Return the [X, Y] coordinate for the center point of the cell that contains the specified text.  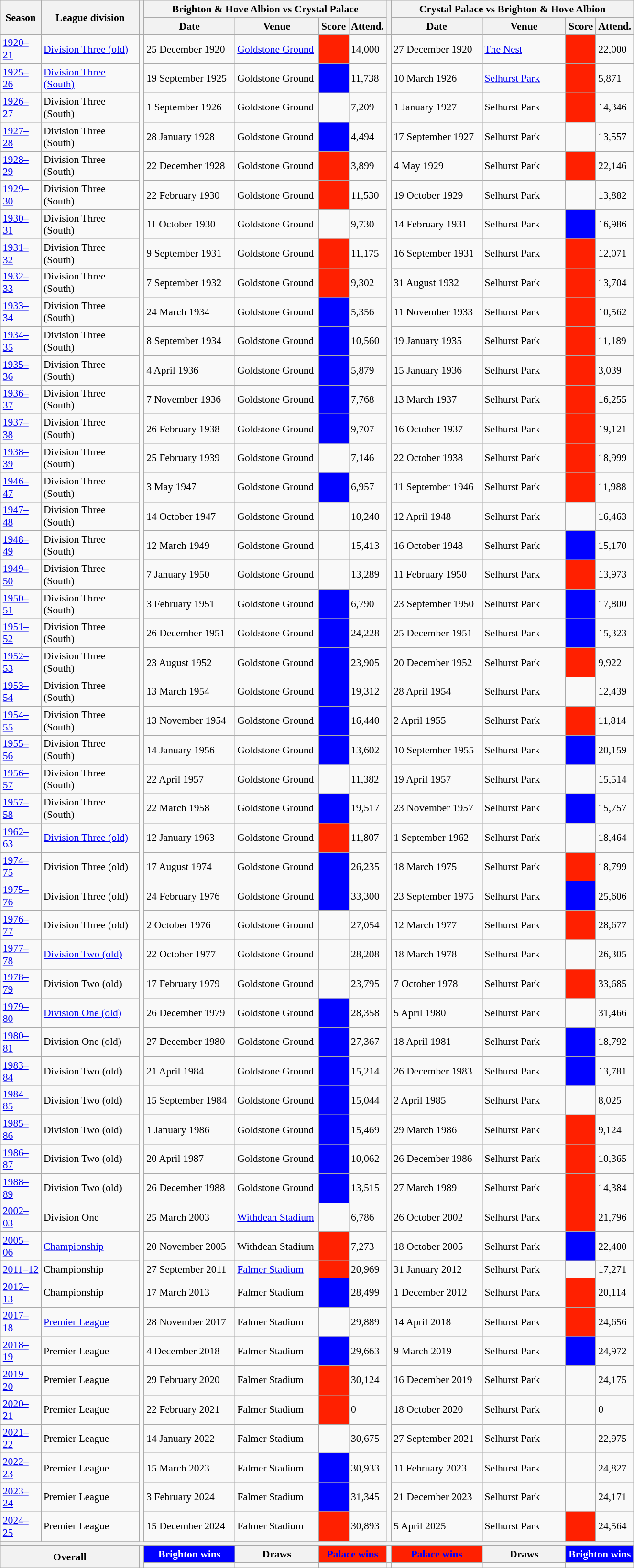
27 September 2011 [189, 1270]
Brighton & Hove Albion vs Crystal Palace [265, 9]
1954–55 [21, 720]
22 October 1977 [189, 955]
9,707 [367, 429]
30,124 [367, 1381]
4 April 1936 [189, 371]
29 February 2020 [189, 1381]
7 September 1932 [189, 283]
9,302 [367, 283]
17 September 1927 [437, 137]
31 August 1932 [437, 283]
Overall [70, 1557]
1976–77 [21, 925]
1952–53 [21, 662]
3,899 [367, 166]
13,781 [615, 1071]
1979–80 [21, 1013]
11,988 [615, 487]
4 December 2018 [189, 1351]
1977–78 [21, 955]
1929–30 [21, 195]
11,530 [367, 195]
15,514 [615, 780]
22 April 1957 [189, 780]
24,656 [615, 1321]
20 November 2005 [189, 1247]
25 March 2003 [189, 1217]
Division One [90, 1217]
25,606 [615, 896]
14 October 1947 [189, 516]
1948–49 [21, 546]
15,214 [367, 1071]
27 December 1920 [437, 49]
15,044 [367, 1101]
1985–86 [21, 1129]
18 March 1975 [437, 867]
29 March 1986 [437, 1129]
20,969 [367, 1270]
25 February 1939 [189, 458]
1 September 1926 [189, 108]
21,796 [615, 1217]
31,466 [615, 1013]
26,305 [615, 955]
9 September 1931 [189, 253]
7,209 [367, 108]
18,999 [615, 458]
1962–63 [21, 838]
21 April 1984 [189, 1071]
16 September 1931 [437, 253]
28,358 [367, 1013]
15 September 1984 [189, 1101]
18 October 2020 [437, 1409]
28,208 [367, 955]
31 January 2012 [437, 1270]
4,494 [367, 137]
22 December 1928 [189, 166]
13 March 1954 [189, 692]
22,000 [615, 49]
26 December 1951 [189, 634]
1946–47 [21, 487]
2017–18 [21, 1321]
5,356 [367, 312]
14 January 1956 [189, 750]
7,273 [367, 1247]
30,675 [367, 1439]
29,889 [367, 1321]
18,464 [615, 838]
1931–32 [21, 253]
24 February 1976 [189, 896]
1928–29 [21, 166]
19 April 1957 [437, 780]
16,986 [615, 225]
27,054 [367, 925]
1955–56 [21, 750]
13,515 [367, 1188]
8,025 [615, 1101]
28,677 [615, 925]
1975–76 [21, 896]
22 March 1958 [189, 808]
16 December 2019 [437, 1381]
2021–22 [21, 1439]
15,757 [615, 808]
1953–54 [21, 692]
15,170 [615, 546]
26 December 1979 [189, 1013]
14,000 [367, 49]
2024–25 [21, 1526]
12 March 1949 [189, 546]
11 November 1933 [437, 312]
15,413 [367, 546]
4 May 1929 [437, 166]
10,240 [367, 516]
26 December 1986 [437, 1159]
10,365 [615, 1159]
5 April 2025 [437, 1526]
10 March 1926 [437, 78]
22,146 [615, 166]
15,469 [367, 1129]
27 September 2021 [437, 1439]
14 April 2018 [437, 1321]
5 April 1980 [437, 1013]
11,807 [367, 838]
2022–23 [21, 1468]
10 September 1955 [437, 750]
7 November 1936 [189, 399]
22,975 [615, 1439]
24,171 [615, 1497]
25 December 1951 [437, 634]
11,738 [367, 78]
12,071 [615, 253]
16,440 [367, 720]
14,346 [615, 108]
Season [21, 17]
2012–13 [21, 1293]
14,384 [615, 1188]
18,799 [615, 867]
30,933 [367, 1468]
5,871 [615, 78]
19,517 [367, 808]
7,146 [367, 458]
1956–57 [21, 780]
2011–12 [21, 1270]
13,557 [615, 137]
1934–35 [21, 341]
8 September 1934 [189, 341]
7,768 [367, 399]
15 March 2023 [189, 1468]
24,175 [615, 1381]
1930–31 [21, 225]
25 December 1920 [189, 49]
12 January 1963 [189, 838]
1926–27 [21, 108]
1978–79 [21, 983]
27,367 [367, 1042]
24,564 [615, 1526]
2018–19 [21, 1351]
19,121 [615, 429]
24,972 [615, 1351]
20 April 1987 [189, 1159]
11,814 [615, 720]
6,790 [367, 604]
22 February 1930 [189, 195]
17 March 2013 [189, 1293]
1983–84 [21, 1071]
23 November 1957 [437, 808]
28 January 1928 [189, 137]
2019–20 [21, 1381]
18 April 1981 [437, 1042]
1984–85 [21, 1101]
1937–38 [21, 429]
27 March 1989 [437, 1188]
21 December 2023 [437, 1497]
22 October 1938 [437, 458]
2020–21 [21, 1409]
7 October 1978 [437, 983]
9,124 [615, 1129]
11,382 [367, 780]
3 February 2024 [189, 1497]
3 May 1947 [189, 487]
23 August 1952 [189, 662]
11 February 2023 [437, 1468]
23 September 1975 [437, 896]
1936–37 [21, 399]
7 January 1950 [189, 575]
17,271 [615, 1270]
9,730 [367, 225]
13,289 [367, 575]
28 April 1954 [437, 692]
11 September 1946 [437, 487]
6,786 [367, 1217]
13,704 [615, 283]
1988–89 [21, 1188]
Crystal Palace vs Brighton & Hove Albion [513, 9]
23,795 [367, 983]
5,879 [367, 371]
15 December 2024 [189, 1526]
13 November 1954 [189, 720]
9 March 2019 [437, 1351]
1951–52 [21, 634]
33,300 [367, 896]
24 March 1934 [189, 312]
12 April 1948 [437, 516]
9,922 [615, 662]
17 February 1979 [189, 983]
28 November 2017 [189, 1321]
26,235 [367, 867]
1933–34 [21, 312]
24,827 [615, 1468]
12,439 [615, 692]
26 October 2002 [437, 1217]
26 February 1938 [189, 429]
1949–50 [21, 575]
22 February 2021 [189, 1409]
2023–24 [21, 1497]
30,893 [367, 1526]
11 February 1950 [437, 575]
26 December 1983 [437, 1071]
2 April 1985 [437, 1101]
33,685 [615, 983]
1938–39 [21, 458]
27 December 1980 [189, 1042]
1925–26 [21, 78]
14 January 2022 [189, 1439]
16 October 1937 [437, 429]
22,400 [615, 1247]
1 January 1986 [189, 1129]
2005–06 [21, 1247]
23 September 1950 [437, 604]
The Nest [524, 49]
League division [90, 17]
1957–58 [21, 808]
1920–21 [21, 49]
1950–51 [21, 604]
16,463 [615, 516]
1974–75 [21, 867]
1980–81 [21, 1042]
10,062 [367, 1159]
2002–03 [21, 1217]
14 February 1931 [437, 225]
23,905 [367, 662]
11 October 1930 [189, 225]
18 October 2005 [437, 1247]
20 December 1952 [437, 662]
11,189 [615, 341]
17 August 1974 [189, 867]
26 December 1988 [189, 1188]
1986–87 [21, 1159]
19 January 1935 [437, 341]
10,562 [615, 312]
24,228 [367, 634]
20,114 [615, 1293]
11,175 [367, 253]
19,312 [367, 692]
28,499 [367, 1293]
10,560 [367, 341]
1932–33 [21, 283]
18 March 1978 [437, 955]
3 February 1951 [189, 604]
19 September 1925 [189, 78]
2 October 1976 [189, 925]
20,159 [615, 750]
18,792 [615, 1042]
13 March 1937 [437, 399]
29,663 [367, 1351]
1 December 2012 [437, 1293]
1947–48 [21, 516]
13,882 [615, 195]
13,602 [367, 750]
17,800 [615, 604]
16,255 [615, 399]
19 October 1929 [437, 195]
1927–28 [21, 137]
15,323 [615, 634]
2 April 1955 [437, 720]
1 January 1927 [437, 108]
15 January 1936 [437, 371]
16 October 1948 [437, 546]
13,973 [615, 575]
1935–36 [21, 371]
1 September 1962 [437, 838]
3,039 [615, 371]
6,957 [367, 487]
31,345 [367, 1497]
12 March 1977 [437, 925]
